For the text-containing cell, return its midpoint in (x, y) coordinate format. 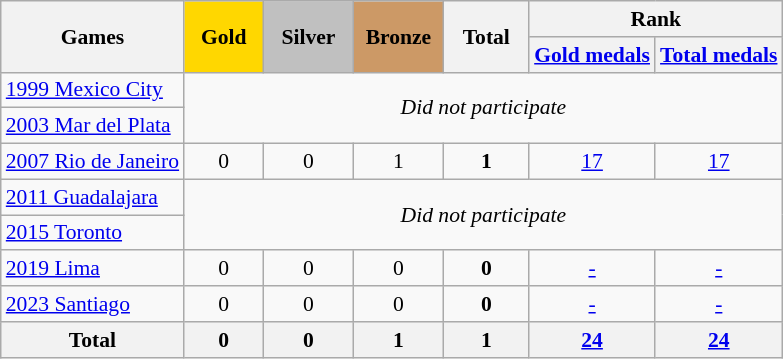
2019 Lima (92, 269)
2011 Guadalajara (92, 197)
Total medals (718, 55)
1999 Mexico City (92, 90)
Silver (308, 36)
2007 Rio de Janeiro (92, 162)
2003 Mar del Plata (92, 126)
Gold medals (592, 55)
2023 Santiago (92, 304)
Games (92, 36)
Gold (224, 36)
Rank (656, 19)
Bronze (398, 36)
2015 Toronto (92, 233)
